Determine the (X, Y) coordinate at the center of the cell enclosing the given text.  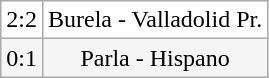
0:1 (22, 58)
2:2 (22, 20)
Parla - Hispano (154, 58)
Burela - Valladolid Pr. (154, 20)
